Locate the cell with the specified text and output its [X, Y] center coordinate. 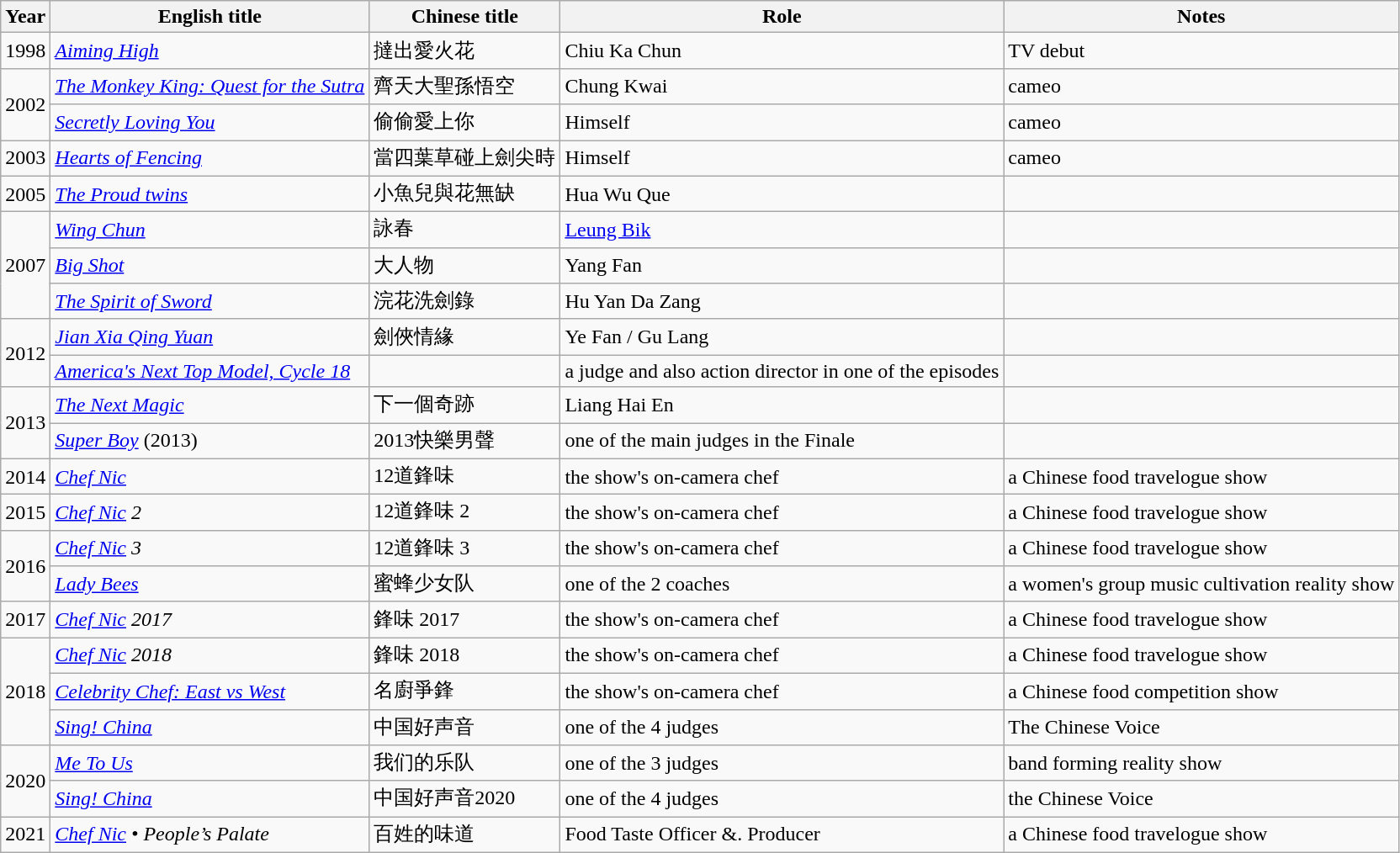
小魚兒與花無缺 [464, 193]
Chef Nic 3 [210, 548]
Food Taste Officer &. Producer [782, 834]
The Spirit of Sword [210, 301]
Chef Nic 2 [210, 513]
Ye Fan / Gu Lang [782, 336]
鋒味 2018 [464, 656]
2003 [25, 158]
我们的乐队 [464, 764]
Wing Chun [210, 230]
Chef Nic 2017 [210, 619]
a Chinese food competition show [1201, 691]
2015 [25, 513]
鋒味 2017 [464, 619]
2005 [25, 193]
the Chinese Voice [1201, 799]
English title [210, 17]
撻出愛火花 [464, 50]
one of the main judges in the Finale [782, 441]
The Monkey King: Quest for the Sutra [210, 86]
TV debut [1201, 50]
band forming reality show [1201, 764]
齊天大聖孫悟空 [464, 86]
Super Boy (2013) [210, 441]
The Chinese Voice [1201, 727]
12道鋒味 [464, 476]
劍俠情緣 [464, 336]
下一個奇跡 [464, 405]
a judge and also action director in one of the episodes [782, 371]
Celebrity Chef: East vs West [210, 691]
Jian Xia Qing Yuan [210, 336]
Role [782, 17]
2018 [25, 691]
The Proud twins [210, 193]
2017 [25, 619]
12道鋒味 2 [464, 513]
當四葉草碰上劍尖時 [464, 158]
12道鋒味 3 [464, 548]
Yang Fan [782, 266]
中国好声音2020 [464, 799]
one of the 2 coaches [782, 584]
2012 [25, 353]
2002 [25, 104]
Chef Nic • People’s Palate [210, 834]
Notes [1201, 17]
百姓的味道 [464, 834]
中国好声音 [464, 727]
詠春 [464, 230]
2007 [25, 266]
one of the 3 judges [782, 764]
2021 [25, 834]
Secretly Loving You [210, 123]
Hua Wu Que [782, 193]
浣花洗劍錄 [464, 301]
名廚爭鋒 [464, 691]
Hearts of Fencing [210, 158]
Chinese title [464, 17]
Leung Bik [782, 230]
2020 [25, 781]
1998 [25, 50]
2013 [25, 422]
Chung Kwai [782, 86]
The Next Magic [210, 405]
Aiming High [210, 50]
Hu Yan Da Zang [782, 301]
2014 [25, 476]
Liang Hai En [782, 405]
Year [25, 17]
Chef Nic 2018 [210, 656]
2016 [25, 565]
蜜蜂少女队 [464, 584]
Chef Nic [210, 476]
Big Shot [210, 266]
偷偷愛上你 [464, 123]
Chiu Ka Chun [782, 50]
America's Next Top Model, Cycle 18 [210, 371]
Lady Bees [210, 584]
大人物 [464, 266]
Me To Us [210, 764]
a women's group music cultivation reality show [1201, 584]
2013快樂男聲 [464, 441]
